Pinpoint the cell where the given text exists, returning its [X, Y] midpoint coordinate. 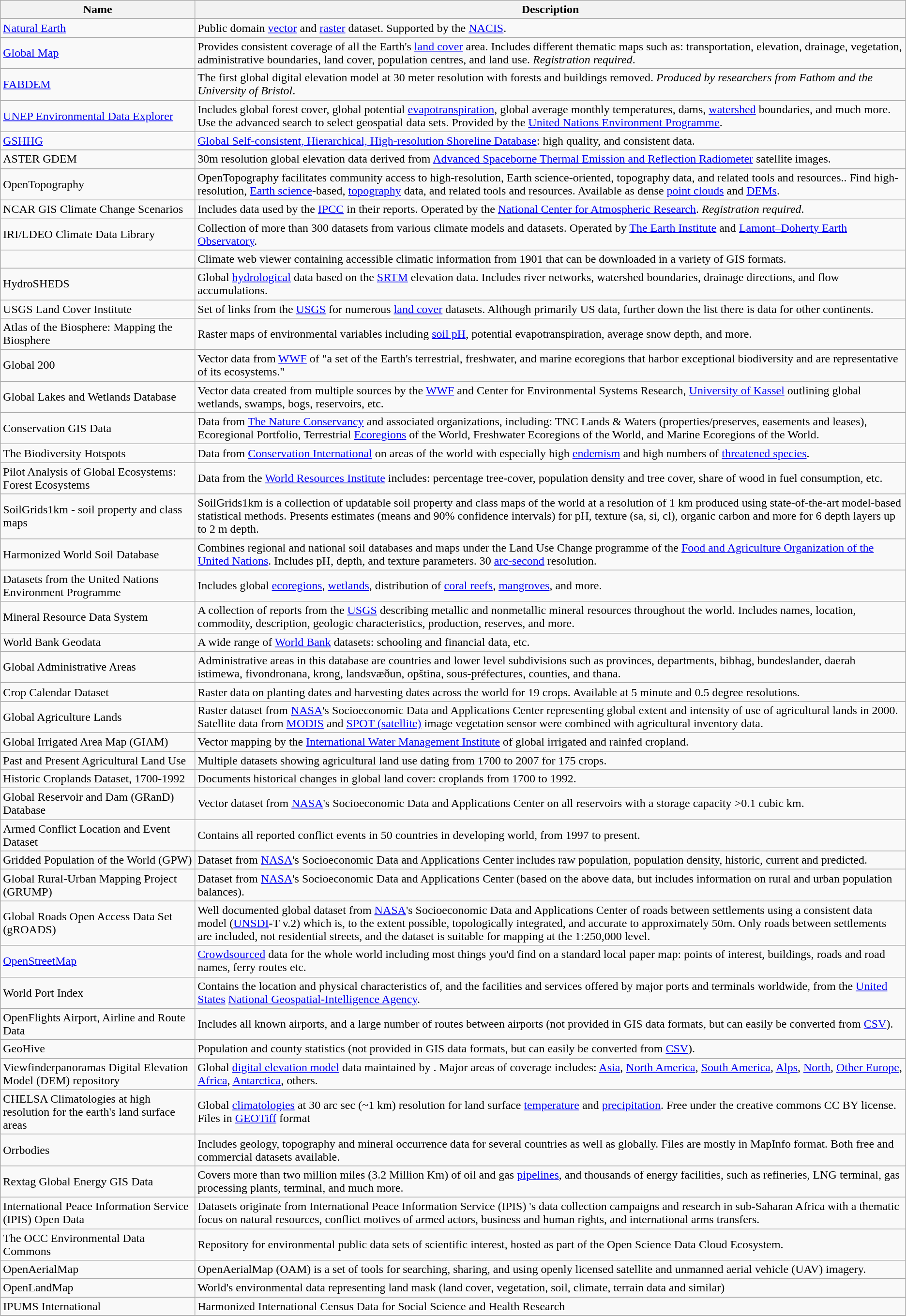
Name [98, 10]
OpenLandMap [98, 1288]
Mineral Resource Data System [98, 617]
Gridded Population of the World (GPW) [98, 860]
Conservation GIS Data [98, 429]
The Biodiversity Hotspots [98, 453]
Global Map [98, 53]
Global Agriculture Lands [98, 717]
Includes all known airports, and a large number of routes between airports (not provided in GIS data formats, but can easily be converted from CSV). [550, 1024]
A wide range of World Bank datasets: schooling and financial data, etc. [550, 642]
Vector dataset from NASA's Socioeconomic Data and Applications Center on all reservoirs with a storage capacity >0.1 cubic km. [550, 804]
Repository for environmental public data sets of scientific interest, hosted as part of the Open Science Data Cloud Ecosystem. [550, 1244]
Contains all reported conflict events in 50 countries in developing world, from 1997 to present. [550, 835]
Historic Croplands Dataset, 1700-1992 [98, 779]
Vector mapping by the International Water Management Institute of global irrigated and rainfed cropland. [550, 742]
Data from the World Resources Institute includes: percentage tree-cover, population density and tree cover, share of wood in fuel consumption, etc. [550, 478]
OpenAerialMap (OAM) is a set of tools for searching, sharing, and using openly licensed satellite and unmanned aerial vehicle (UAV) imagery. [550, 1270]
Harmonized World Soil Database [98, 554]
IRI/LDEO Climate Data Library [98, 234]
Population and county statistics (not provided in GIS data formats, but can easily be converted from CSV). [550, 1049]
FABDEM [98, 84]
Climate web viewer containing accessible climatic information from 1901 that can be downloaded in a variety of GIS formats. [550, 259]
OpenTopography [98, 184]
UNEP Environmental Data Explorer [98, 116]
Raster data on planting dates and harvesting dates across the world for 19 crops. Available at 5 minute and 0.5 degree resolutions. [550, 692]
Atlas of the Biosphere: Mapping the Biosphere [98, 334]
GeoHive [98, 1049]
HydroSHEDS [98, 284]
IPUMS International [98, 1306]
Past and Present Agricultural Land Use [98, 760]
World Bank Geodata [98, 642]
Global Lakes and Wetlands Database [98, 397]
World's environmental data representing land mask (land cover, vegetation, soil, climate, terrain data and similar) [550, 1288]
Includes data used by the IPCC in their reports. Operated by the National Center for Atmospheric Research. Registration required. [550, 209]
Global Self-consistent, Hierarchical, High-resolution Shoreline Database: high quality, and consistent data. [550, 141]
Viewfinderpanoramas Digital Elevation Model (DEM) repository [98, 1074]
World Port Index [98, 993]
Global Administrative Areas [98, 667]
Dataset from NASA's Socioeconomic Data and Applications Center includes raw population, population density, historic, current and predicted. [550, 860]
Crop Calendar Dataset [98, 692]
Global Reservoir and Dam (GRanD) Database [98, 804]
Collection of more than 300 datasets from various climate models and datasets. Operated by The Earth Institute and Lamont–Doherty Earth Observatory. [550, 234]
ASTER GDEM [98, 159]
Rextag Global Energy GIS Data [98, 1181]
Global 200 [98, 366]
Set of links from the USGS for numerous land cover datasets. Although primarily US data, further down the list there is data for other continents. [550, 309]
GSHHG [98, 141]
Description [550, 10]
Raster maps of environmental variables including soil pH, potential evapotranspiration, average snow depth, and more. [550, 334]
Orrbodies [98, 1150]
Global Roads Open Access Data Set (gROADS) [98, 923]
The OCC Environmental Data Commons [98, 1244]
OpenStreetMap [98, 961]
Data from Conservation International on areas of the world with especially high endemism and high numbers of threatened species. [550, 453]
Multiple datasets showing agricultural land use dating from 1700 to 2007 for 175 crops. [550, 760]
SoilGrids1km - soil property and class maps [98, 516]
OpenAerialMap [98, 1270]
Public domain vector and raster dataset. Supported by the NACIS. [550, 28]
Global Irrigated Area Map (GIAM) [98, 742]
NCAR GIS Climate Change Scenarios [98, 209]
30m resolution global elevation data derived from Advanced Spaceborne Thermal Emission and Reflection Radiometer satellite images. [550, 159]
Global Rural-Urban Mapping Project (GRUMP) [98, 885]
Datasets from the United Nations Environment Programme [98, 585]
Armed Conflict Location and Event Dataset [98, 835]
Natural Earth [98, 28]
Documents historical changes in global land cover: croplands from 1700 to 1992. [550, 779]
International Peace Information Service (IPIS) Open Data [98, 1212]
Includes global ecoregions, wetlands, distribution of coral reefs, mangroves, and more. [550, 585]
CHELSA Climatologies at high resolution for the earth's land surface areas [98, 1112]
Harmonized International Census Data for Social Science and Health Research [550, 1306]
Pilot Analysis of Global Ecosystems: Forest Ecosystems [98, 478]
USGS Land Cover Institute [98, 309]
OpenFlights Airport, Airline and Route Data [98, 1024]
